Identify which cell holds the provided text, then report its [X, Y] central coordinate. 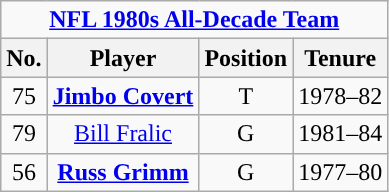
56 [24, 172]
1981–84 [340, 134]
Bill Fralic [123, 134]
Position [246, 58]
Tenure [340, 58]
No. [24, 58]
1978–82 [340, 96]
T [246, 96]
Jimbo Covert [123, 96]
Player [123, 58]
1977–80 [340, 172]
75 [24, 96]
Russ Grimm [123, 172]
79 [24, 134]
NFL 1980s All-Decade Team [194, 20]
